For the text-containing cell, return its midpoint in (X, Y) coordinate format. 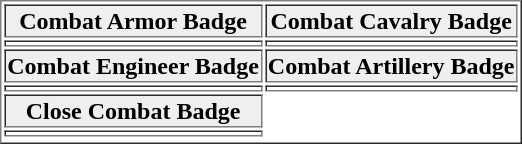
Combat Engineer Badge (133, 66)
Combat Artillery Badge (392, 66)
Close Combat Badge (133, 110)
Combat Armor Badge (133, 20)
Combat Cavalry Badge (392, 20)
